Scan for the cell matching the given text and deliver its (X, Y) coordinate at center. 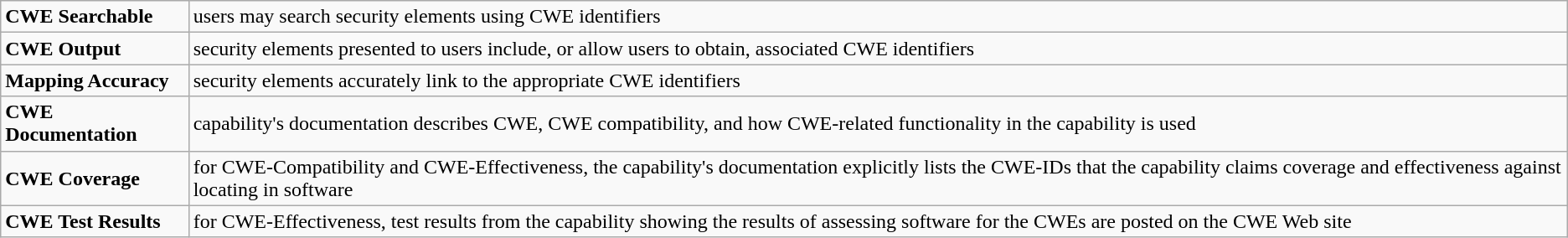
Mapping Accuracy (95, 80)
CWE Test Results (95, 221)
users may search security elements using CWE identifiers (878, 17)
capability's documentation describes CWE, CWE compatibility, and how CWE-related functionality in the capability is used (878, 124)
CWE Coverage (95, 178)
for CWE-Effectiveness, test results from the capability showing the results of assessing software for the CWEs are posted on the CWE Web site (878, 221)
CWE Documentation (95, 124)
CWE Output (95, 49)
CWE Searchable (95, 17)
security elements presented to users include, or allow users to obtain, associated CWE identifiers (878, 49)
security elements accurately link to the appropriate CWE identifiers (878, 80)
